Provide the [X, Y] coordinate of the cell's center where the given text is located.  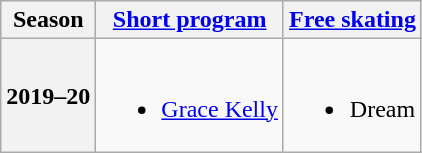
Short program [190, 20]
Grace Kelly [190, 96]
Free skating [352, 20]
Dream [352, 96]
2019–20 [48, 96]
Season [48, 20]
